Scan for the cell matching the given text and deliver its (x, y) coordinate at center. 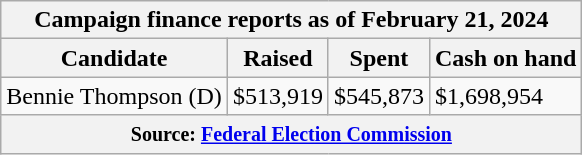
Campaign finance reports as of February 21, 2024 (292, 20)
$513,919 (278, 96)
Source: Federal Election Commission (292, 134)
Raised (278, 58)
Candidate (114, 58)
Spent (378, 58)
$545,873 (378, 96)
$1,698,954 (505, 96)
Bennie Thompson (D) (114, 96)
Cash on hand (505, 58)
